Locate the cell with the specified text and output its [x, y] center coordinate. 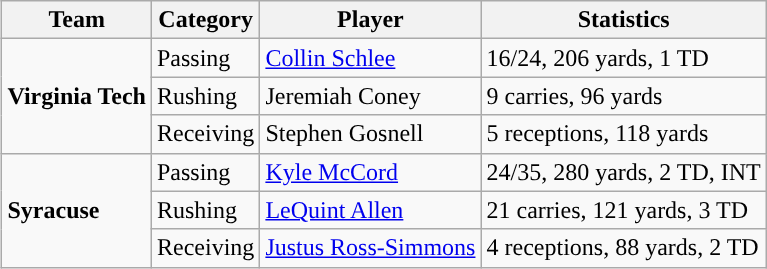
LeQuint Allen [370, 210]
Stephen Gosnell [370, 134]
Team [77, 20]
16/24, 206 yards, 1 TD [624, 58]
Virginia Tech [77, 96]
4 receptions, 88 yards, 2 TD [624, 248]
Syracuse [77, 210]
Player [370, 20]
Justus Ross-Simmons [370, 248]
Jeremiah Coney [370, 96]
21 carries, 121 yards, 3 TD [624, 210]
9 carries, 96 yards [624, 96]
Statistics [624, 20]
5 receptions, 118 yards [624, 134]
Category [205, 20]
24/35, 280 yards, 2 TD, INT [624, 172]
Kyle McCord [370, 172]
Collin Schlee [370, 58]
